Detect which cell encompasses the target text, then output its (x, y) center coordinate. 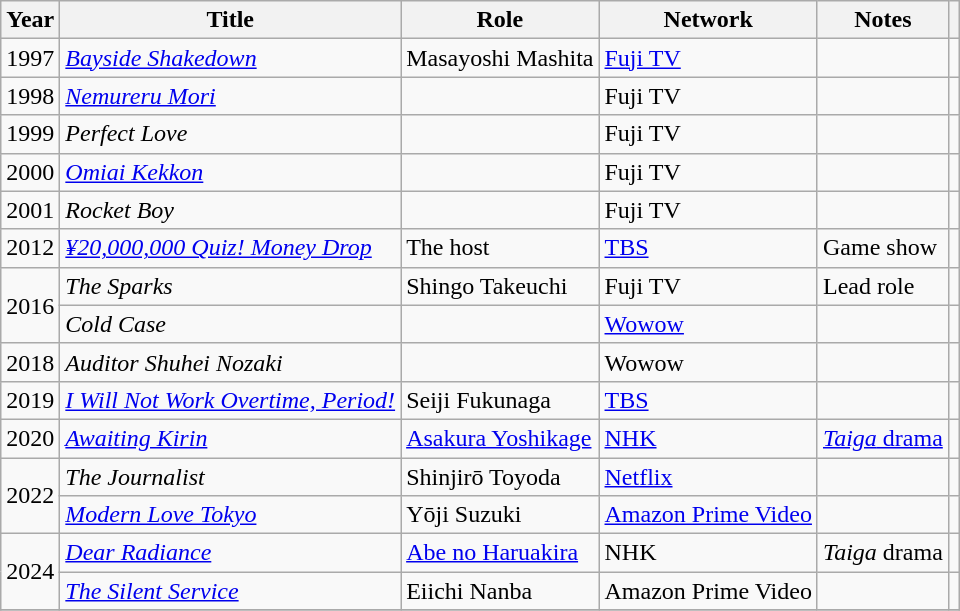
2022 (30, 496)
Rocket Boy (230, 210)
Title (230, 20)
Role (500, 20)
2020 (30, 438)
Yōji Suzuki (500, 515)
2000 (30, 172)
1998 (30, 96)
1997 (30, 58)
Year (30, 20)
Nemureru Mori (230, 96)
The Silent Service (230, 591)
I Will Not Work Overtime, Period! (230, 400)
Awaiting Kirin (230, 438)
1999 (30, 134)
Abe no Haruakira (500, 553)
¥20,000,000 Quiz! Money Drop (230, 248)
2016 (30, 305)
Notes (882, 20)
Netflix (708, 477)
The Sparks (230, 286)
Perfect Love (230, 134)
2018 (30, 362)
The host (500, 248)
Lead role (882, 286)
Dear Radiance (230, 553)
2024 (30, 572)
Bayside Shakedown (230, 58)
2019 (30, 400)
Seiji Fukunaga (500, 400)
Modern Love Tokyo (230, 515)
Network (708, 20)
The Journalist (230, 477)
Eiichi Nanba (500, 591)
Omiai Kekkon (230, 172)
2001 (30, 210)
Shingo Takeuchi (500, 286)
Game show (882, 248)
Asakura Yoshikage (500, 438)
Shinjirō Toyoda (500, 477)
Auditor Shuhei Nozaki (230, 362)
2012 (30, 248)
Masayoshi Mashita (500, 58)
Cold Case (230, 324)
